Return the [x, y] coordinate for the center point of the cell that contains the specified text.  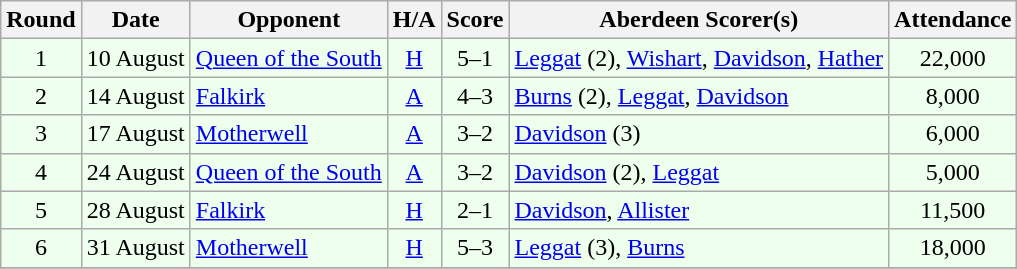
17 August [136, 134]
Burns (2), Leggat, Davidson [699, 96]
Aberdeen Scorer(s) [699, 20]
10 August [136, 58]
3 [41, 134]
28 August [136, 210]
2 [41, 96]
5 [41, 210]
6 [41, 248]
Attendance [953, 20]
1 [41, 58]
8,000 [953, 96]
14 August [136, 96]
H/A [414, 20]
Date [136, 20]
31 August [136, 248]
5,000 [953, 172]
4 [41, 172]
22,000 [953, 58]
Davidson (3) [699, 134]
5–1 [475, 58]
Davidson, Allister [699, 210]
Leggat (2), Wishart, Davidson, Hather [699, 58]
Round [41, 20]
Opponent [288, 20]
Davidson (2), Leggat [699, 172]
4–3 [475, 96]
Score [475, 20]
2–1 [475, 210]
11,500 [953, 210]
18,000 [953, 248]
Leggat (3), Burns [699, 248]
5–3 [475, 248]
24 August [136, 172]
6,000 [953, 134]
